Provide the (x, y) coordinate of the cell's center where the given text is located.  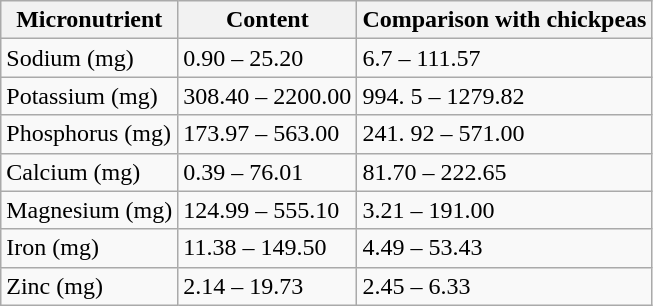
Comparison with chickpeas (504, 20)
Phosphorus (mg) (90, 134)
2.45 – 6.33 (504, 286)
Calcium (mg) (90, 172)
Magnesium (mg) (90, 210)
308.40 – 2200.00 (268, 96)
994. 5 – 1279.82 (504, 96)
Iron (mg) (90, 248)
241. 92 – 571.00 (504, 134)
124.99 – 555.10 (268, 210)
0.39 – 76.01 (268, 172)
3.21 – 191.00 (504, 210)
6.7 – 111.57 (504, 58)
173.97 – 563.00 (268, 134)
Sodium (mg) (90, 58)
11.38 – 149.50 (268, 248)
Zinc (mg) (90, 286)
4.49 – 53.43 (504, 248)
Potassium (mg) (90, 96)
Micronutrient (90, 20)
Content (268, 20)
2.14 – 19.73 (268, 286)
0.90 – 25.20 (268, 58)
81.70 – 222.65 (504, 172)
